For the text-containing cell, return its midpoint in (X, Y) coordinate format. 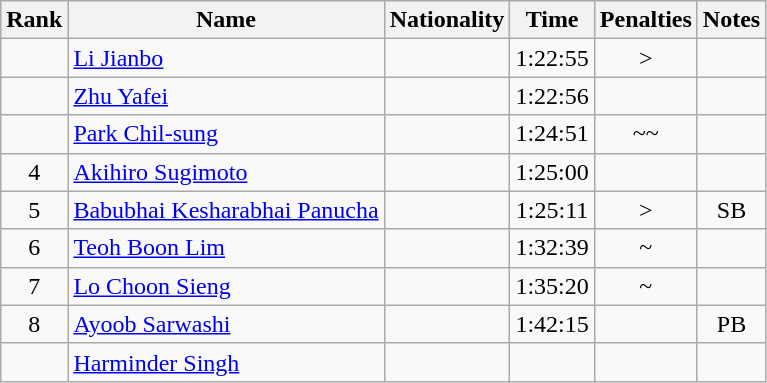
1:32:39 (552, 248)
1:25:11 (552, 210)
~~ (646, 134)
Notes (731, 20)
1:22:55 (552, 58)
1:22:56 (552, 96)
Zhu Yafei (226, 96)
5 (34, 210)
Time (552, 20)
7 (34, 286)
4 (34, 172)
SB (731, 210)
Akihiro Sugimoto (226, 172)
PB (731, 324)
Li Jianbo (226, 58)
Lo Choon Sieng (226, 286)
6 (34, 248)
Penalties (646, 20)
Nationality (447, 20)
Babubhai Kesharabhai Panucha (226, 210)
Rank (34, 20)
8 (34, 324)
Harminder Singh (226, 362)
Name (226, 20)
1:42:15 (552, 324)
1:25:00 (552, 172)
Teoh Boon Lim (226, 248)
1:35:20 (552, 286)
Ayoob Sarwashi (226, 324)
1:24:51 (552, 134)
Park Chil-sung (226, 134)
